Capture the cell that displays the provided text and extract its [X, Y] central coordinate. 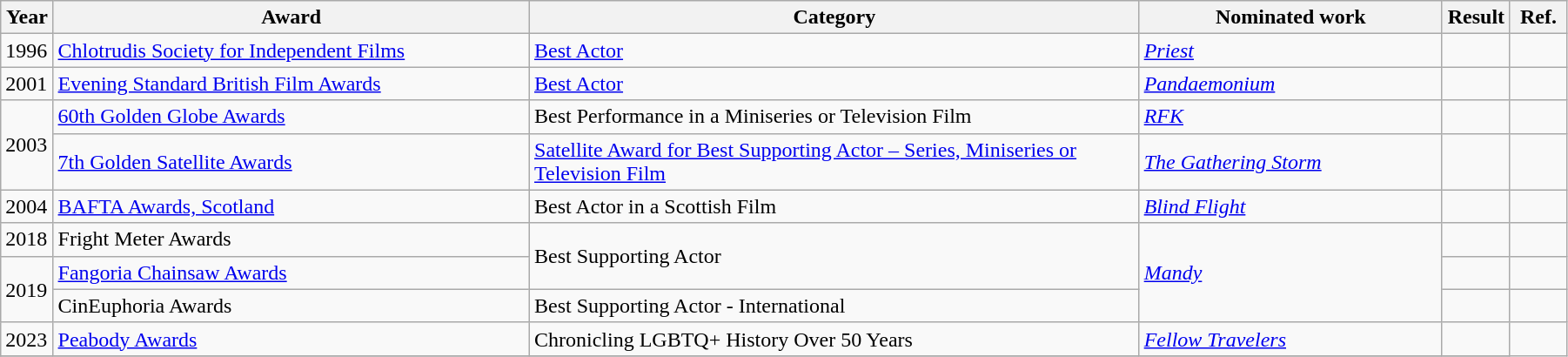
Blind Flight [1290, 206]
Best Supporting Actor [835, 256]
Fellow Travelers [1290, 339]
60th Golden Globe Awards [291, 117]
Chlotrudis Society for Independent Films [291, 51]
Best Actor in a Scottish Film [835, 206]
7th Golden Satellite Awards [291, 162]
Peabody Awards [291, 339]
CinEuphoria Awards [291, 306]
2018 [27, 239]
Category [835, 17]
RFK [1290, 117]
2003 [27, 145]
Chronicling LGBTQ+ History Over 50 Years [835, 339]
2004 [27, 206]
2001 [27, 84]
Fright Meter Awards [291, 239]
Ref. [1538, 17]
BAFTA Awards, Scotland [291, 206]
Nominated work [1290, 17]
2019 [27, 289]
Award [291, 17]
Satellite Award for Best Supporting Actor – Series, Miniseries or Television Film [835, 162]
Best Supporting Actor - International [835, 306]
Mandy [1290, 273]
Priest [1290, 51]
Fangoria Chainsaw Awards [291, 273]
1996 [27, 51]
Result [1476, 17]
Best Performance in a Miniseries or Television Film [835, 117]
2023 [27, 339]
Evening Standard British Film Awards [291, 84]
Year [27, 17]
The Gathering Storm [1290, 162]
Pandaemonium [1290, 84]
